Find where the given text appears and provide that cell's center as [x, y] coordinate. 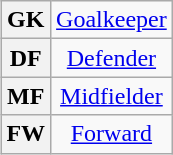
DF [26, 58]
Forward [112, 134]
Goalkeeper [112, 20]
FW [26, 134]
Midfielder [112, 96]
MF [26, 96]
GK [26, 20]
Defender [112, 58]
